Extract the [X, Y] coordinate from the center of the cell holding the provided text.  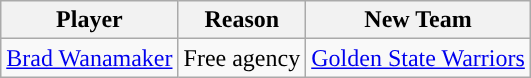
New Team [418, 20]
Brad Wanamaker [90, 58]
Golden State Warriors [418, 58]
Player [90, 20]
Free agency [242, 58]
Reason [242, 20]
